Output the [X, Y] coordinate of the center of the cell containing the given text.  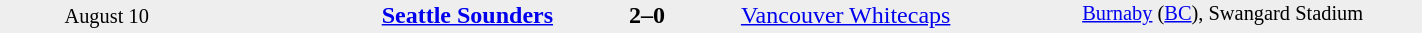
Seattle Sounders [384, 15]
August 10 [106, 16]
2–0 [648, 15]
Burnaby (BC), Swangard Stadium [1252, 16]
Vancouver Whitecaps [910, 15]
